Scan for the cell matching the given text and deliver its (X, Y) coordinate at center. 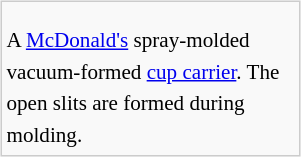
A McDonald's spray-molded vacuum-formed cup carrier. The open slits are formed during molding. (150, 88)
